Identify which cell holds the provided text, then report its (X, Y) central coordinate. 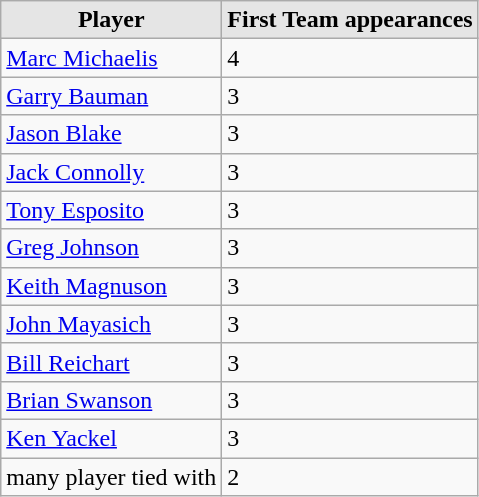
Jack Connolly (112, 172)
Greg Johnson (112, 248)
Marc Michaelis (112, 58)
Bill Reichart (112, 362)
Ken Yackel (112, 438)
Brian Swanson (112, 400)
Player (112, 20)
Garry Bauman (112, 96)
Jason Blake (112, 134)
Tony Esposito (112, 210)
John Mayasich (112, 324)
First Team appearances (350, 20)
many player tied with (112, 477)
Keith Magnuson (112, 286)
4 (350, 58)
2 (350, 477)
